Return the [X, Y] coordinate for the center point of the cell that contains the specified text.  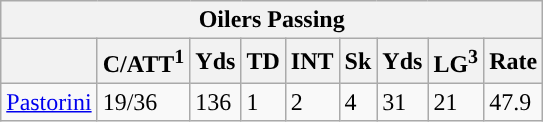
31 [402, 102]
21 [456, 102]
136 [216, 102]
Pastorini [49, 102]
Oilers Passing [272, 20]
2 [312, 102]
TD [263, 62]
INT [312, 62]
1 [263, 102]
C/ATT1 [144, 62]
Sk [358, 62]
47.9 [514, 102]
19/36 [144, 102]
Rate [514, 62]
LG3 [456, 62]
4 [358, 102]
